Capture the cell that displays the provided text and extract its [x, y] central coordinate. 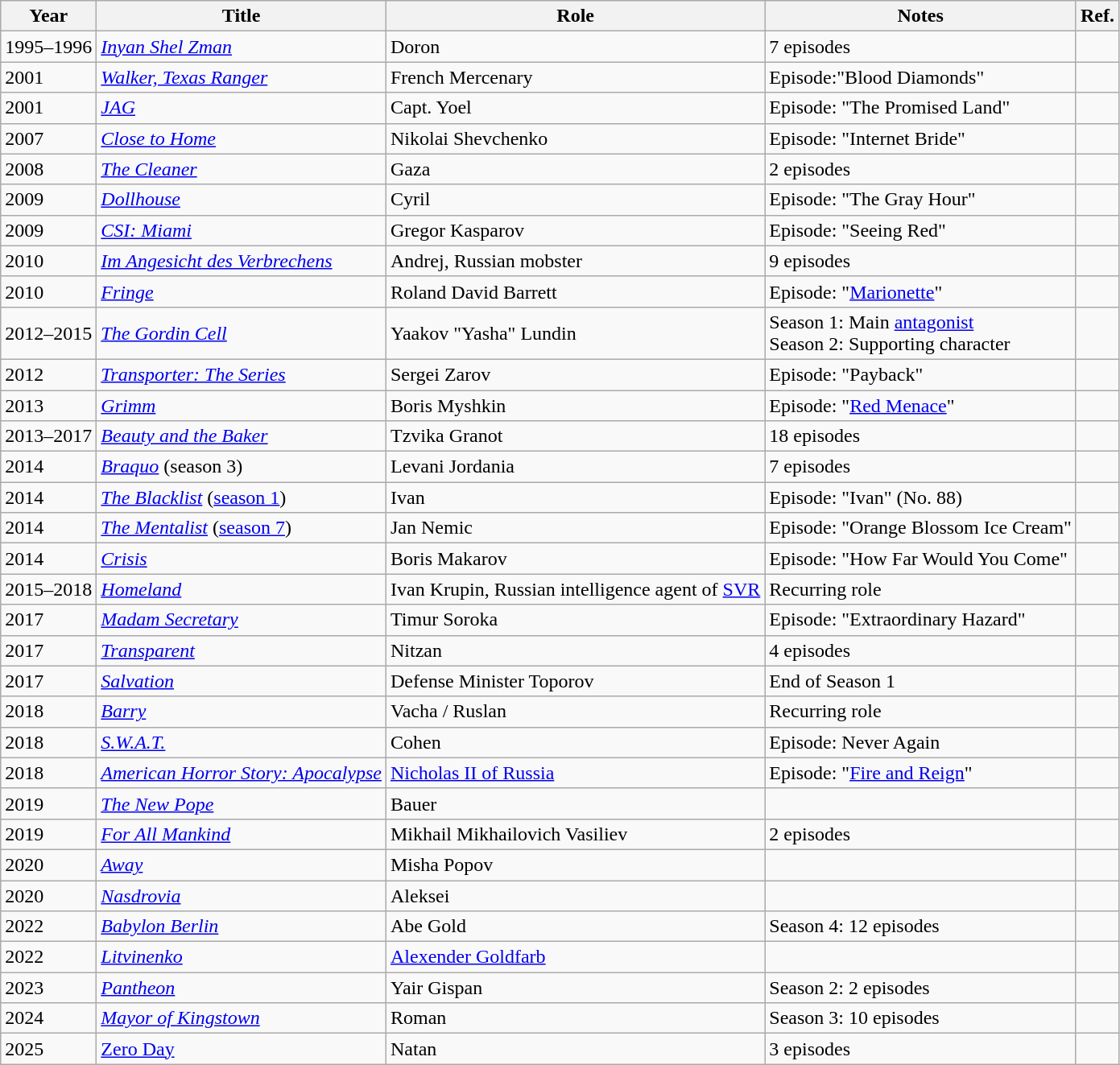
2015–2018 [48, 589]
Nitzan [575, 650]
Madam Secretary [242, 620]
Mikhail Mikhailovich Vasiliev [575, 834]
2013 [48, 405]
Andrej, Russian mobster [575, 261]
Pantheon [242, 988]
2008 [48, 169]
Episode: "Red Menace" [921, 405]
Nicholas II of Russia [575, 773]
Episode: "Fire and Reign" [921, 773]
Zero Day [242, 1049]
18 episodes [921, 436]
Mayor of Kingstown [242, 1018]
2013–2017 [48, 436]
Episode: Never Again [921, 742]
Braquo (season 3) [242, 467]
Roland David Barrett [575, 291]
Crisis [242, 559]
Bauer [575, 803]
Close to Home [242, 138]
Roman [575, 1018]
2012 [48, 374]
Episode: "Ivan" (No. 88) [921, 497]
End of Season 1 [921, 681]
2024 [48, 1018]
Inyan Shel Zman [242, 47]
Timur Soroka [575, 620]
Episode: "Orange Blossom Ice Cream" [921, 528]
Aleksei [575, 896]
The New Pope [242, 803]
Gaza [575, 169]
4 episodes [921, 650]
Episode: "Marionette" [921, 291]
Episode: "Internet Bride" [921, 138]
Vacha / Ruslan [575, 712]
Barry [242, 712]
3 episodes [921, 1049]
Episode: "Payback" [921, 374]
Sergei Zarov [575, 374]
For All Mankind [242, 834]
Nasdrovia [242, 896]
2025 [48, 1049]
Cyril [575, 200]
Boris Myshkin [575, 405]
Episode: "The Gray Hour" [921, 200]
Defense Minister Toporov [575, 681]
Cohen [575, 742]
Ref. [1097, 16]
Away [242, 865]
Babylon Berlin [242, 927]
Beauty and the Baker [242, 436]
Tzvika Granot [575, 436]
Capt. Yoel [575, 108]
Homeland [242, 589]
Title [242, 16]
Dollhouse [242, 200]
CSI: Miami [242, 230]
The Gordin Cell [242, 333]
Misha Popov [575, 865]
Notes [921, 16]
Transporter: The Series [242, 374]
Natan [575, 1049]
Role [575, 16]
Ivan Krupin, Russian intelligence agent of SVR [575, 589]
2007 [48, 138]
JAG [242, 108]
2023 [48, 988]
S.W.A.T. [242, 742]
Year [48, 16]
Walker, Texas Ranger [242, 77]
Season 4: 12 episodes [921, 927]
Nikolai Shevchenko [575, 138]
The Cleaner [242, 169]
Ivan [575, 497]
2012–2015 [48, 333]
Jan Nemic [575, 528]
Episode: "The Promised Land" [921, 108]
Episode: "How Far Would You Come" [921, 559]
Boris Makarov [575, 559]
Episode: "Extraordinary Hazard" [921, 620]
Season 1: Main antagonistSeason 2: Supporting character [921, 333]
French Mercenary [575, 77]
American Horror Story: Apocalypse [242, 773]
The Blacklist (season 1) [242, 497]
Yaakov "Yasha" Lundin [575, 333]
Salvation [242, 681]
Transparent [242, 650]
Litvinenko [242, 957]
Gregor Kasparov [575, 230]
Levani Jordania [575, 467]
Alexender Goldfarb [575, 957]
Im Angesicht des Verbrechens [242, 261]
Doron [575, 47]
Episode: "Seeing Red" [921, 230]
Yair Gispan [575, 988]
9 episodes [921, 261]
Grimm [242, 405]
Season 2: 2 episodes [921, 988]
Fringe [242, 291]
1995–1996 [48, 47]
Abe Gold [575, 927]
Season 3: 10 episodes [921, 1018]
The Mentalist (season 7) [242, 528]
Episode:"Blood Diamonds" [921, 77]
